Locate the cell with the specified text and output its (X, Y) center coordinate. 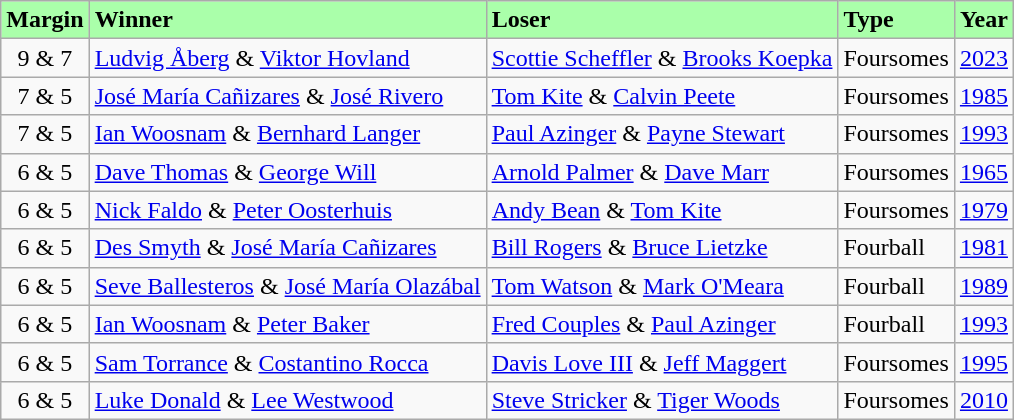
Margin (45, 20)
Loser (662, 20)
1965 (984, 172)
Tom Kite & Calvin Peete (662, 96)
Des Smyth & José María Cañizares (288, 248)
Davis Love III & Jeff Maggert (662, 362)
Nick Faldo & Peter Oosterhuis (288, 210)
Dave Thomas & George Will (288, 172)
Year (984, 20)
9 & 7 (45, 58)
Andy Bean & Tom Kite (662, 210)
Tom Watson & Mark O'Meara (662, 286)
Type (896, 20)
Luke Donald & Lee Westwood (288, 400)
2023 (984, 58)
Steve Stricker & Tiger Woods (662, 400)
1985 (984, 96)
1981 (984, 248)
Scottie Scheffler & Brooks Koepka (662, 58)
Seve Ballesteros & José María Olazábal (288, 286)
Winner (288, 20)
1979 (984, 210)
Ludvig Åberg & Viktor Hovland (288, 58)
Sam Torrance & Costantino Rocca (288, 362)
Ian Woosnam & Bernhard Langer (288, 134)
1989 (984, 286)
2010 (984, 400)
Ian Woosnam & Peter Baker (288, 324)
Paul Azinger & Payne Stewart (662, 134)
José María Cañizares & José Rivero (288, 96)
Fred Couples & Paul Azinger (662, 324)
Arnold Palmer & Dave Marr (662, 172)
Bill Rogers & Bruce Lietzke (662, 248)
1995 (984, 362)
